Capture the cell that displays the provided text and extract its [X, Y] central coordinate. 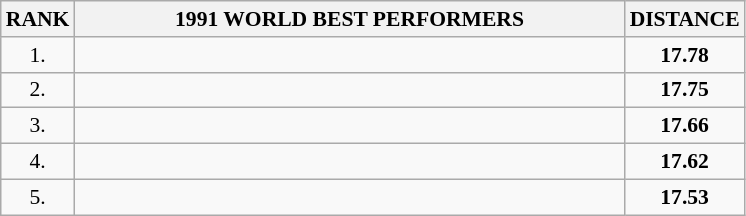
3. [38, 126]
17.78 [685, 55]
5. [38, 197]
DISTANCE [685, 19]
RANK [38, 19]
17.66 [685, 126]
17.62 [685, 162]
1991 WORLD BEST PERFORMERS [349, 19]
2. [38, 90]
1. [38, 55]
17.53 [685, 197]
17.75 [685, 90]
4. [38, 162]
